Detect which cell encompasses the target text, then output its [x, y] center coordinate. 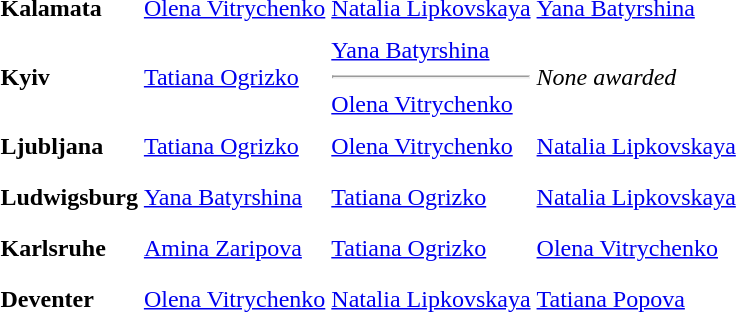
Yana Batyrshina [234, 197]
Olena Vitrychenko [431, 146]
Amina Zaripova [234, 248]
Yana Batyrshina Olena Vitrychenko [431, 77]
